Determine the [x, y] coordinate at the center of the cell enclosing the given text.  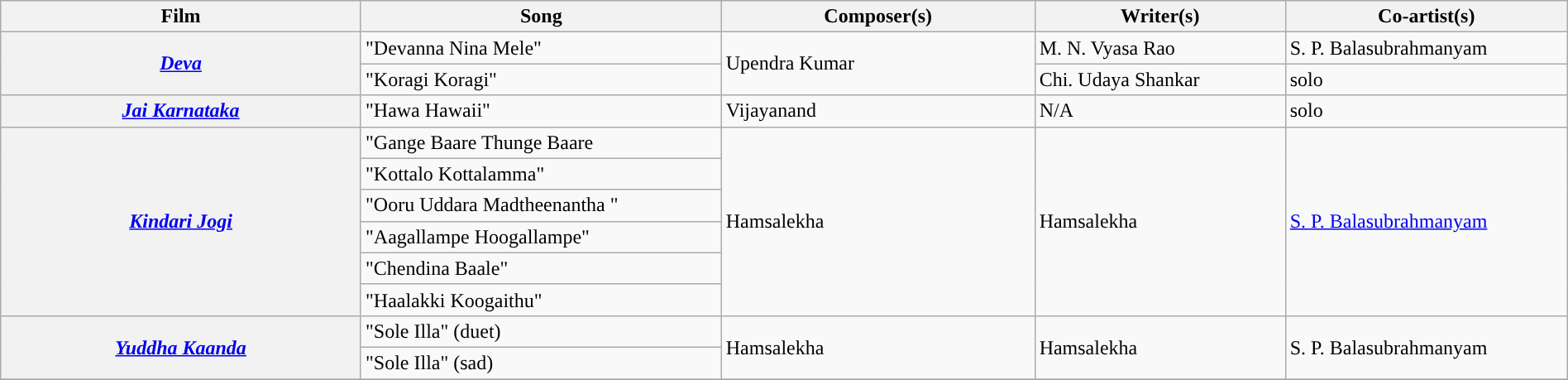
Vijayanand [878, 111]
Film [181, 17]
"Haalakki Koogaithu" [541, 300]
"Aagallampe Hoogallampe" [541, 237]
Composer(s) [878, 17]
M. N. Vyasa Rao [1159, 48]
"Gange Baare Thunge Baare [541, 142]
"Sole Illa" (sad) [541, 363]
Yuddha Kaanda [181, 347]
"Kottalo Kottalamma" [541, 174]
Writer(s) [1159, 17]
Upendra Kumar [878, 64]
"Sole Illa" (duet) [541, 331]
Jai Karnataka [181, 111]
"Hawa Hawaii" [541, 111]
"Ooru Uddara Madtheenantha " [541, 205]
Deva [181, 64]
Chi. Udaya Shankar [1159, 79]
Song [541, 17]
Kindari Jogi [181, 221]
"Devanna Nina Mele" [541, 48]
"Chendina Baale" [541, 268]
Co-artist(s) [1426, 17]
N/A [1159, 111]
"Koragi Koragi" [541, 79]
